Capture the cell that displays the provided text and extract its [x, y] central coordinate. 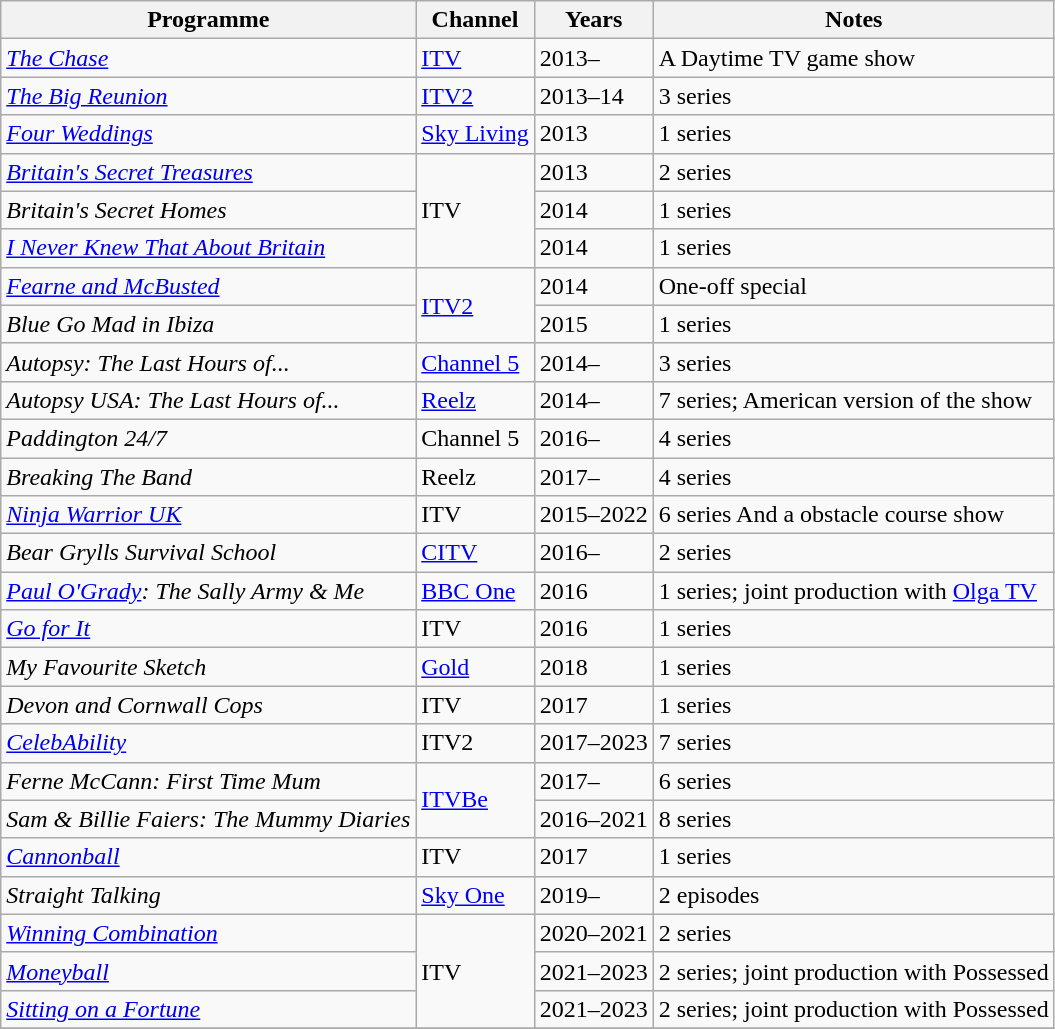
Go for It [208, 629]
Channel [475, 20]
Sitting on a Fortune [208, 1009]
Winning Combination [208, 933]
Autopsy: The Last Hours of... [208, 362]
Years [594, 20]
Sky One [475, 895]
2019– [594, 895]
Sky Living [475, 134]
Straight Talking [208, 895]
7 series; American version of the show [854, 400]
1 series; joint production with Olga TV [854, 591]
Britain's Secret Treasures [208, 172]
6 series [854, 781]
2020–2021 [594, 933]
2016–2021 [594, 819]
2015 [594, 324]
Fearne and McBusted [208, 286]
One-off special [854, 286]
A Daytime TV game show [854, 58]
2013–14 [594, 96]
Ninja Warrior UK [208, 515]
Programme [208, 20]
BBC One [475, 591]
8 series [854, 819]
CITV [475, 553]
Paddington 24/7 [208, 438]
Gold [475, 667]
2015–2022 [594, 515]
2017–2023 [594, 743]
Breaking The Band [208, 477]
CelebAbility [208, 743]
2 episodes [854, 895]
2013– [594, 58]
My Favourite Sketch [208, 667]
Moneyball [208, 971]
I Never Knew That About Britain [208, 248]
ITVBe [475, 800]
Cannonball [208, 857]
6 series And a obstacle course show [854, 515]
Britain's Secret Homes [208, 210]
Ferne McCann: First Time Mum [208, 781]
2018 [594, 667]
Blue Go Mad in Ibiza [208, 324]
7 series [854, 743]
Sam & Billie Faiers: The Mummy Diaries [208, 819]
Four Weddings [208, 134]
Bear Grylls Survival School [208, 553]
Autopsy USA: The Last Hours of... [208, 400]
Notes [854, 20]
Paul O'Grady: The Sally Army & Me [208, 591]
The Big Reunion [208, 96]
The Chase [208, 58]
Devon and Cornwall Cops [208, 705]
